Extract the (X, Y) coordinate from the center of the cell holding the provided text.  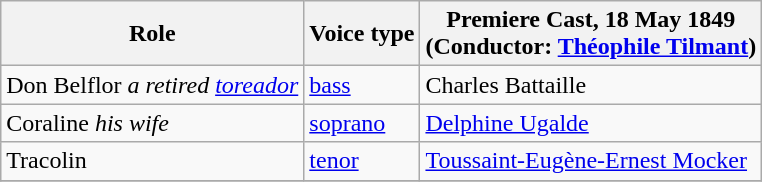
Coraline his wife (152, 123)
Premiere Cast, 18 May 1849(Conductor: Théophile Tilmant) (591, 34)
Voice type (362, 34)
Don Belflor a retired toreador (152, 85)
tenor (362, 161)
soprano (362, 123)
Delphine Ugalde (591, 123)
Toussaint-Eugène-Ernest Mocker (591, 161)
Role (152, 34)
Tracolin (152, 161)
bass (362, 85)
Charles Battaille (591, 85)
